Output the [X, Y] coordinate of the center of the cell containing the given text.  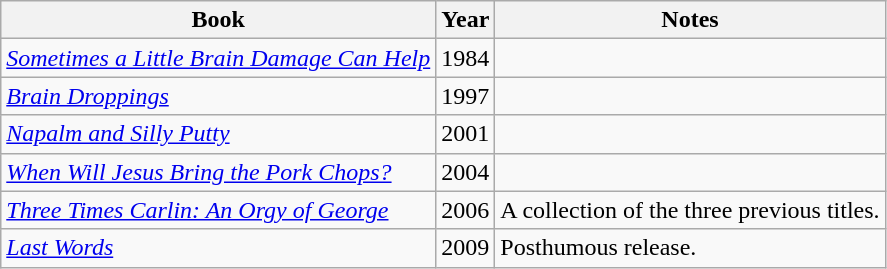
1984 [466, 58]
Napalm and Silly Putty [218, 134]
Book [218, 20]
Last Words [218, 248]
A collection of the three previous titles. [690, 210]
2006 [466, 210]
Three Times Carlin: An Orgy of George [218, 210]
Posthumous release. [690, 248]
2004 [466, 172]
Year [466, 20]
Sometimes a Little Brain Damage Can Help [218, 58]
Brain Droppings [218, 96]
When Will Jesus Bring the Pork Chops? [218, 172]
2001 [466, 134]
Notes [690, 20]
1997 [466, 96]
2009 [466, 248]
